Extract the [X, Y] coordinate from the center of the cell holding the provided text.  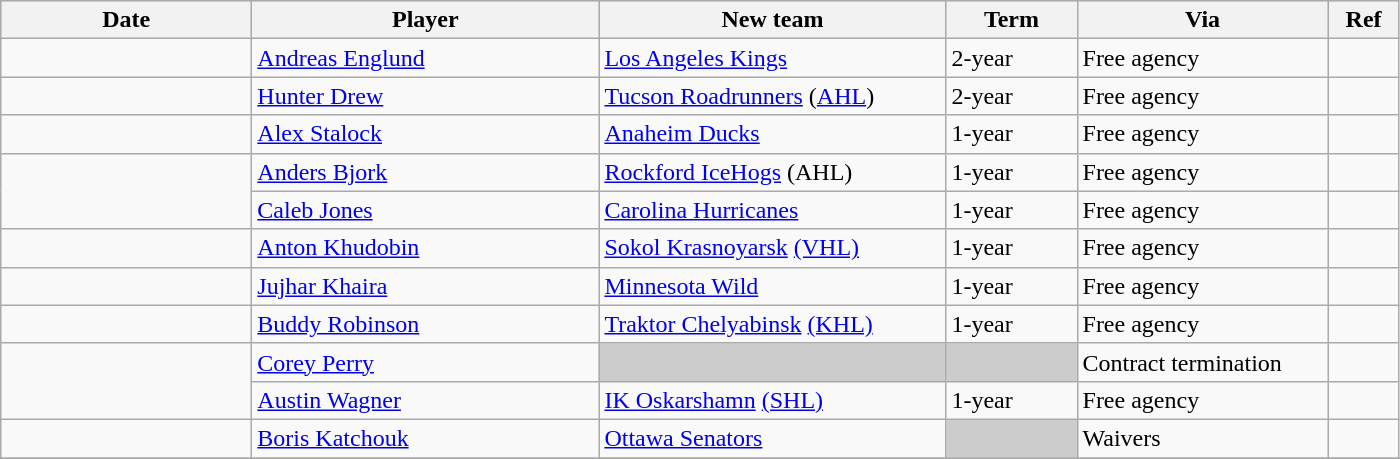
Los Angeles Kings [772, 58]
Anaheim Ducks [772, 134]
Traktor Chelyabinsk (KHL) [772, 324]
Rockford IceHogs (AHL) [772, 172]
Anton Khudobin [426, 248]
Anders Bjork [426, 172]
Via [1202, 20]
Player [426, 20]
Hunter Drew [426, 96]
IK Oskarshamn (SHL) [772, 400]
Ottawa Senators [772, 438]
Andreas Englund [426, 58]
New team [772, 20]
Date [126, 20]
Waivers [1202, 438]
Term [1012, 20]
Corey Perry [426, 362]
Minnesota Wild [772, 286]
Carolina Hurricanes [772, 210]
Caleb Jones [426, 210]
Austin Wagner [426, 400]
Ref [1364, 20]
Sokol Krasnoyarsk (VHL) [772, 248]
Jujhar Khaira [426, 286]
Boris Katchouk [426, 438]
Contract termination [1202, 362]
Alex Stalock [426, 134]
Tucson Roadrunners (AHL) [772, 96]
Buddy Robinson [426, 324]
